Return the [x, y] coordinate for the center point of the cell that contains the specified text.  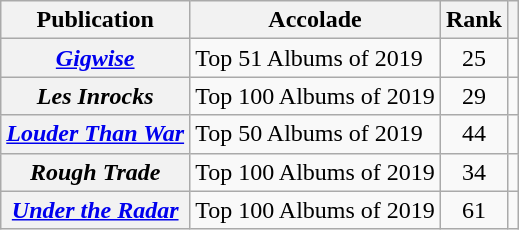
Louder Than War [96, 134]
Top 51 Albums of 2019 [316, 58]
Rough Trade [96, 172]
Accolade [316, 20]
Publication [96, 20]
61 [474, 210]
Les Inrocks [96, 96]
25 [474, 58]
Top 50 Albums of 2019 [316, 134]
29 [474, 96]
34 [474, 172]
Rank [474, 20]
Under the Radar [96, 210]
Gigwise [96, 58]
44 [474, 134]
